Determine the (X, Y) coordinate at the center of the cell enclosing the given text.  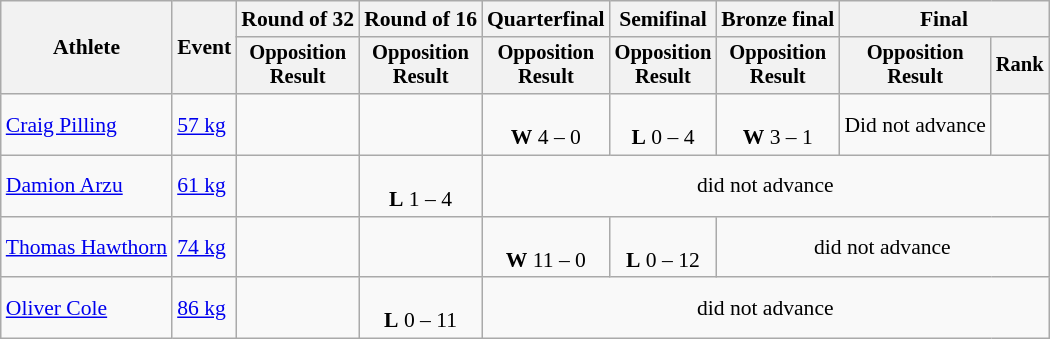
Round of 16 (420, 19)
L 0 – 12 (664, 248)
Semifinal (664, 19)
57 kg (204, 124)
W 11 – 0 (546, 248)
W 3 – 1 (778, 124)
Athlete (86, 48)
Oliver Cole (86, 308)
86 kg (204, 308)
L 0 – 11 (420, 308)
Round of 32 (298, 19)
Did not advance (915, 124)
W 4 – 0 (546, 124)
Thomas Hawthorn (86, 248)
Craig Pilling (86, 124)
Event (204, 48)
Bronze final (778, 19)
L 0 – 4 (664, 124)
Quarterfinal (546, 19)
L 1 – 4 (420, 186)
Rank (1020, 66)
Damion Arzu (86, 186)
Final (944, 19)
61 kg (204, 186)
74 kg (204, 248)
